Extract the (X, Y) coordinate from the center of the cell holding the provided text.  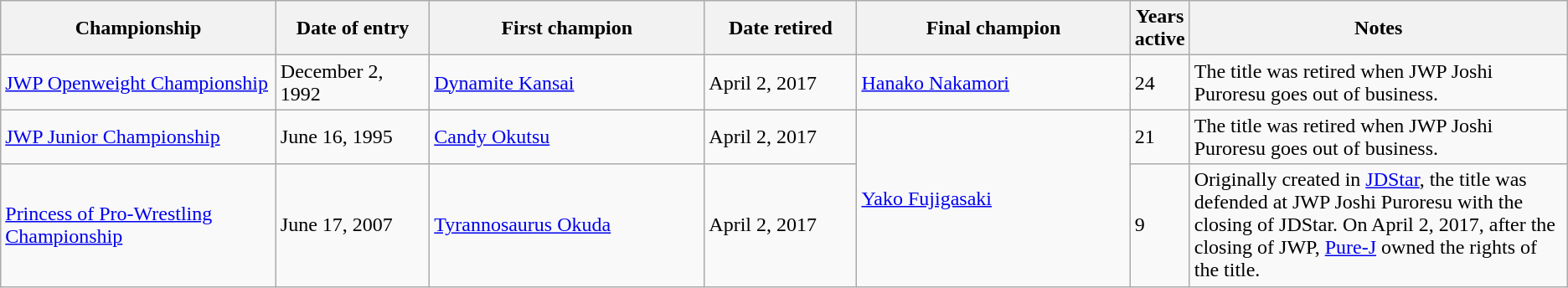
JWP Openweight Championship (139, 82)
First champion (567, 28)
JWP Junior Championship (139, 137)
Princess of Pro-Wrestling Championship (139, 225)
Date retired (781, 28)
Dynamite Kansai (567, 82)
21 (1159, 137)
Candy Okutsu (567, 137)
Date of entry (352, 28)
Yako Fujigasaki (993, 198)
Years active (1159, 28)
Championship (139, 28)
9 (1159, 225)
Final champion (993, 28)
June 16, 1995 (352, 137)
Notes (1379, 28)
December 2, 1992 (352, 82)
June 17, 2007 (352, 225)
Tyrannosaurus Okuda (567, 225)
24 (1159, 82)
Hanako Nakamori (993, 82)
